Provide the [x, y] coordinate of the cell's center where the given text is located.  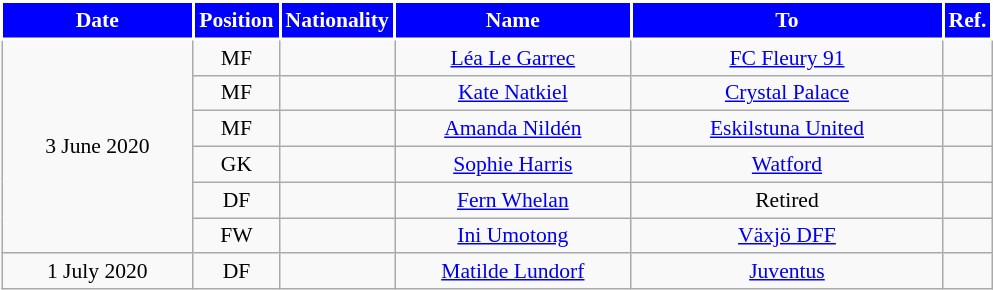
FW [236, 236]
Matilde Lundorf [514, 272]
3 June 2020 [98, 146]
Ini Umotong [514, 236]
Léa Le Garrec [514, 57]
Juventus [787, 272]
Date [98, 20]
1 July 2020 [98, 272]
Fern Whelan [514, 200]
Sophie Harris [514, 165]
GK [236, 165]
Name [514, 20]
Watford [787, 165]
To [787, 20]
Växjö DFF [787, 236]
Nationality [338, 20]
Crystal Palace [787, 93]
FC Fleury 91 [787, 57]
Position [236, 20]
Retired [787, 200]
Kate Natkiel [514, 93]
Amanda Nildén [514, 129]
Ref. [968, 20]
Eskilstuna United [787, 129]
